Search for the cell housing the specified text and yield its (x, y) center coordinate. 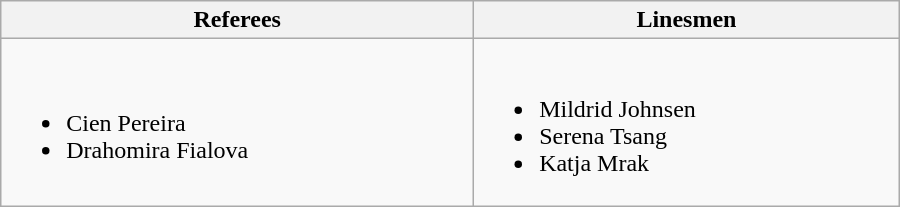
Cien Pereira Drahomira Fialova (238, 122)
Mildrid Johnsen Serena Tsang Katja Mrak (687, 122)
Referees (238, 20)
Linesmen (687, 20)
